For the text-containing cell, return its midpoint in [x, y] coordinate format. 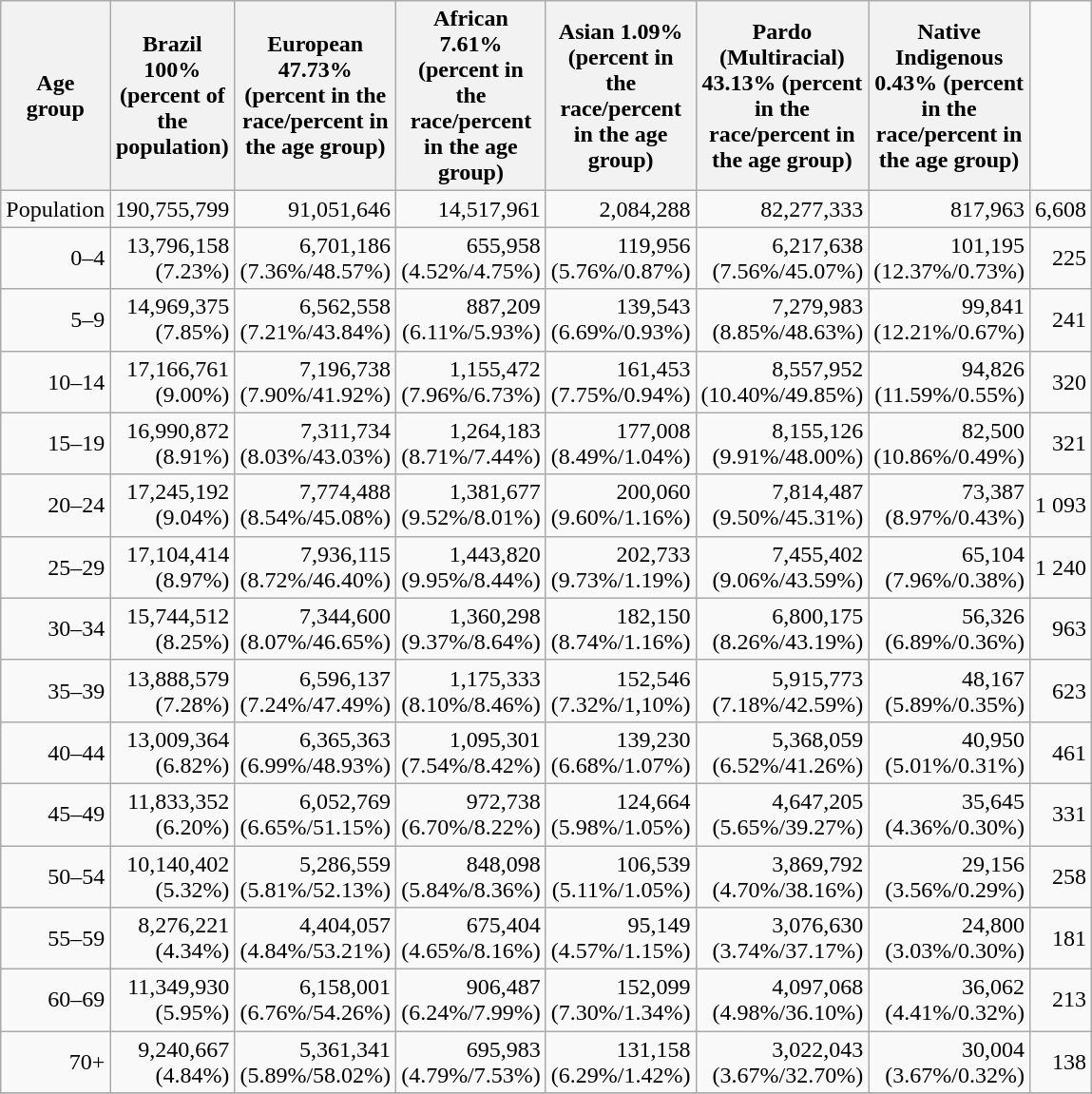
6,596,137 (7.24%/47.49%) [316, 690]
20–24 [55, 506]
82,500 (10.86%/0.49%) [949, 443]
13,009,364 (6.82%) [173, 753]
European 47.73% (percent in the race/percent in the age group) [316, 96]
11,349,930 (5.95%) [173, 1000]
177,008 (8.49%/1.04%) [621, 443]
1 093 [1061, 506]
5,286,559 (5.81%/52.13%) [316, 876]
906,487 (6.24%/7.99%) [471, 1000]
139,543 (6.69%/0.93%) [621, 319]
3,076,630 (3.74%/37.17%) [782, 939]
5,915,773 (7.18%/42.59%) [782, 690]
817,963 [949, 209]
1,095,301 (7.54%/8.42%) [471, 753]
152,099 (7.30%/1.34%) [621, 1000]
6,800,175 (8.26%/43.19%) [782, 629]
139,230 (6.68%/1.07%) [621, 753]
1,155,472 (7.96%/6.73%) [471, 382]
17,166,761 (9.00%) [173, 382]
1,175,333 (8.10%/8.46%) [471, 690]
131,158 (6.29%/1.42%) [621, 1063]
25–29 [55, 566]
5–9 [55, 319]
10–14 [55, 382]
461 [1061, 753]
15,744,512 (8.25%) [173, 629]
24,800 (3.03%/0.30%) [949, 939]
94,826 (11.59%/0.55%) [949, 382]
11,833,352 (6.20%) [173, 814]
5,368,059 (6.52%/41.26%) [782, 753]
2,084,288 [621, 209]
3,869,792 (4.70%/38.16%) [782, 876]
30,004 (3.67%/0.32%) [949, 1063]
152,546 (7.32%/1,10%) [621, 690]
7,311,734 (8.03%/43.03%) [316, 443]
13,888,579 (7.28%) [173, 690]
70+ [55, 1063]
6,052,769 (6.65%/51.15%) [316, 814]
Age group [55, 96]
331 [1061, 814]
40,950 (5.01%/0.31%) [949, 753]
4,404,057 (4.84%/53.21%) [316, 939]
258 [1061, 876]
848,098 (5.84%/8.36%) [471, 876]
4,097,068 (4.98%/36.10%) [782, 1000]
African 7.61% (percent in the race/percent in the age group) [471, 96]
655,958 (4.52%/4.75%) [471, 259]
8,276,221 (4.34%) [173, 939]
7,344,600 (8.07%/46.65%) [316, 629]
1 240 [1061, 566]
14,517,961 [471, 209]
225 [1061, 259]
161,453 (7.75%/0.94%) [621, 382]
1,360,298 (9.37%/8.64%) [471, 629]
6,217,638 (7.56%/45.07%) [782, 259]
200,060 (9.60%/1.16%) [621, 506]
972,738 (6.70%/8.22%) [471, 814]
6,158,001 (6.76%/54.26%) [316, 1000]
7,936,115 (8.72%/46.40%) [316, 566]
7,196,738 (7.90%/41.92%) [316, 382]
17,104,414 (8.97%) [173, 566]
45–49 [55, 814]
48,167 (5.89%/0.35%) [949, 690]
675,404 (4.65%/8.16%) [471, 939]
7,774,488 (8.54%/45.08%) [316, 506]
623 [1061, 690]
6,608 [1061, 209]
124,664 (5.98%/1.05%) [621, 814]
10,140,402 (5.32%) [173, 876]
30–34 [55, 629]
1,264,183 (8.71%/7.44%) [471, 443]
60–69 [55, 1000]
6,701,186 (7.36%/48.57%) [316, 259]
35,645 (4.36%/0.30%) [949, 814]
15–19 [55, 443]
887,209 (6.11%/5.93%) [471, 319]
5,361,341 (5.89%/58.02%) [316, 1063]
16,990,872 (8.91%) [173, 443]
82,277,333 [782, 209]
1,443,820 (9.95%/8.44%) [471, 566]
35–39 [55, 690]
Brazil 100% (percent of the population) [173, 96]
695,983 (4.79%/7.53%) [471, 1063]
7,455,402 (9.06%/43.59%) [782, 566]
106,539 (5.11%/1.05%) [621, 876]
Native Indigenous 0.43% (percent in the race/percent in the age group) [949, 96]
6,365,363 (6.99%/48.93%) [316, 753]
13,796,158 (7.23%) [173, 259]
101,195 (12.37%/0.73%) [949, 259]
320 [1061, 382]
7,814,487 (9.50%/45.31%) [782, 506]
7,279,983 (8.85%/48.63%) [782, 319]
Pardo (Multiracial) 43.13% (percent in the race/percent in the age group) [782, 96]
119,956 (5.76%/0.87%) [621, 259]
65,104 (7.96%/0.38%) [949, 566]
29,156 (3.56%/0.29%) [949, 876]
14,969,375 (7.85%) [173, 319]
Asian 1.09% (percent in the race/percent in the age group) [621, 96]
8,557,952 (10.40%/49.85%) [782, 382]
73,387 (8.97%/0.43%) [949, 506]
50–54 [55, 876]
182,150 (8.74%/1.16%) [621, 629]
9,240,667 (4.84%) [173, 1063]
963 [1061, 629]
138 [1061, 1063]
40–44 [55, 753]
17,245,192 (9.04%) [173, 506]
4,647,205 (5.65%/39.27%) [782, 814]
6,562,558 (7.21%/43.84%) [316, 319]
190,755,799 [173, 209]
321 [1061, 443]
213 [1061, 1000]
241 [1061, 319]
8,155,126 (9.91%/48.00%) [782, 443]
99,841 (12.21%/0.67%) [949, 319]
3,022,043 (3.67%/32.70%) [782, 1063]
36,062 (4.41%/0.32%) [949, 1000]
91,051,646 [316, 209]
55–59 [55, 939]
0–4 [55, 259]
56,326 (6.89%/0.36%) [949, 629]
1,381,677 (9.52%/8.01%) [471, 506]
202,733 (9.73%/1.19%) [621, 566]
181 [1061, 939]
Population [55, 209]
95,149 (4.57%/1.15%) [621, 939]
